Search for the cell housing the specified text and yield its [X, Y] center coordinate. 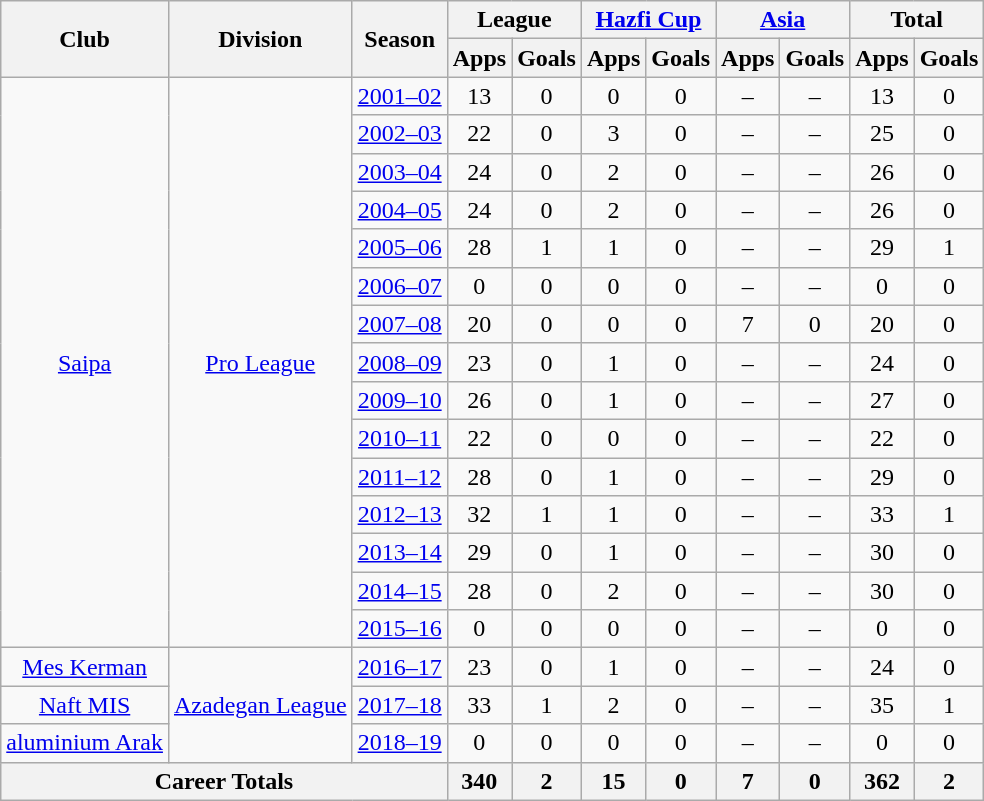
2011–12 [400, 477]
15 [613, 781]
2016–17 [400, 667]
340 [479, 781]
League [514, 20]
Hazfi Cup [648, 20]
Total [917, 20]
Azadegan League [260, 705]
Division [260, 39]
2003–04 [400, 172]
Season [400, 39]
2017–18 [400, 705]
2006–07 [400, 286]
aluminium Arak [85, 743]
362 [882, 781]
2009–10 [400, 400]
Pro League [260, 362]
25 [882, 134]
27 [882, 400]
Mes Kerman [85, 667]
2013–14 [400, 553]
2018–19 [400, 743]
Saipa [85, 362]
2005–06 [400, 248]
2012–13 [400, 515]
2010–11 [400, 438]
35 [882, 705]
2001–02 [400, 96]
2014–15 [400, 591]
32 [479, 515]
2007–08 [400, 324]
Career Totals [224, 781]
Club [85, 39]
2008–09 [400, 362]
Naft MIS [85, 705]
Asia [783, 20]
2015–16 [400, 629]
2004–05 [400, 210]
2002–03 [400, 134]
3 [613, 134]
